Scan for the cell matching the given text and deliver its [X, Y] coordinate at center. 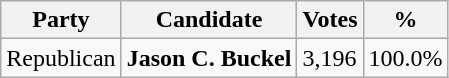
100.0% [406, 58]
Party [61, 20]
Candidate [209, 20]
3,196 [330, 58]
Votes [330, 20]
% [406, 20]
Jason C. Buckel [209, 58]
Republican [61, 58]
